Find where the given text appears and provide that cell's center as (x, y) coordinate. 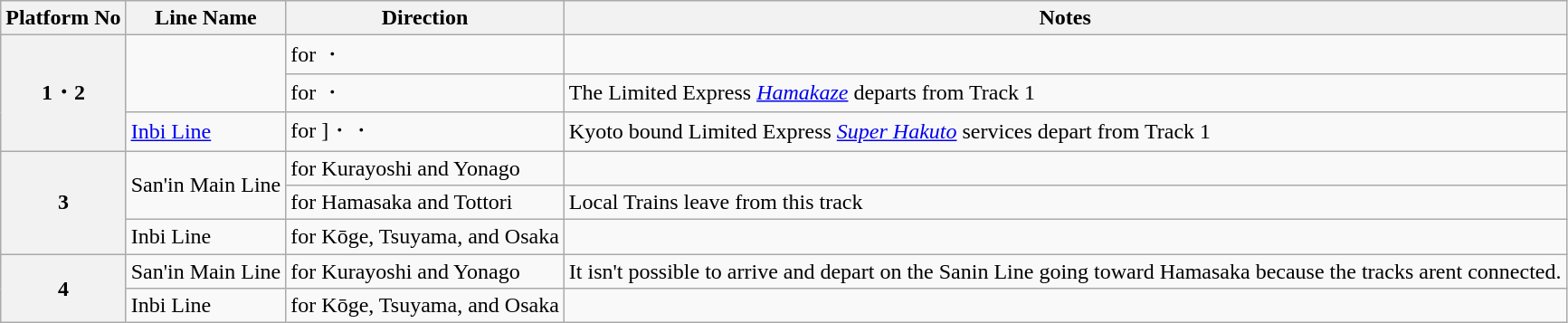
1・2 (63, 93)
4 (63, 289)
Direction (425, 18)
Line Name (206, 18)
It isn't possible to arrive and depart on the Sanin Line going toward Hamasaka because the tracks arent connected. (1065, 271)
Notes (1065, 18)
for Hamasaka and Tottori (425, 203)
The Limited Express Hamakaze departs from Track 1 (1065, 92)
Platform No (63, 18)
for ]・・ (425, 132)
Local Trains leave from this track (1065, 203)
3 (63, 202)
Kyoto bound Limited Express Super Hakuto services depart from Track 1 (1065, 132)
